Locate the cell with the specified text and output its (X, Y) center coordinate. 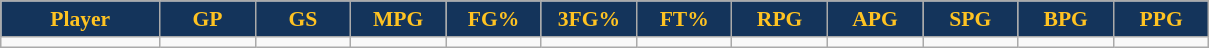
GP (208, 19)
MPG (398, 19)
SPG (970, 19)
BPG (1066, 19)
Player (80, 19)
RPG (780, 19)
PPG (1161, 19)
FG% (494, 19)
APG (874, 19)
3FG% (588, 19)
GS (302, 19)
FT% (684, 19)
